Return the [X, Y] coordinate for the center point of the cell that contains the specified text.  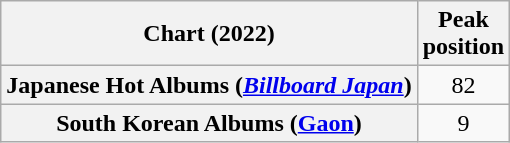
South Korean Albums (Gaon) [209, 123]
Japanese Hot Albums (Billboard Japan) [209, 85]
Chart (2022) [209, 34]
9 [463, 123]
Peakposition [463, 34]
82 [463, 85]
